For the text-containing cell, return its midpoint in (X, Y) coordinate format. 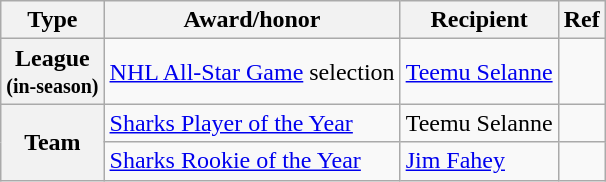
Team (52, 142)
Recipient (479, 20)
Jim Fahey (479, 161)
League(in-season) (52, 72)
Award/honor (252, 20)
Sharks Player of the Year (252, 123)
Sharks Rookie of the Year (252, 161)
NHL All-Star Game selection (252, 72)
Type (52, 20)
Ref (582, 20)
